Capture the cell that displays the provided text and extract its (X, Y) central coordinate. 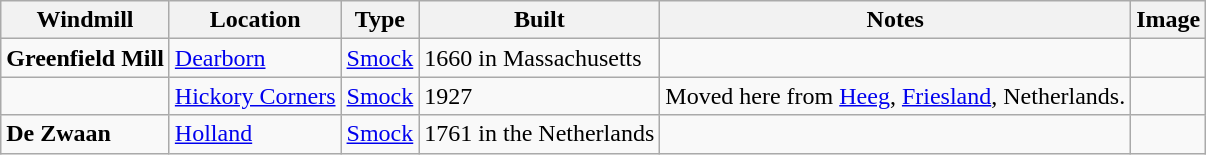
Image (1168, 20)
Windmill (86, 20)
Notes (896, 20)
Location (255, 20)
Type (380, 20)
Built (540, 20)
Holland (255, 134)
Hickory Corners (255, 96)
De Zwaan (86, 134)
1761 in the Netherlands (540, 134)
1660 in Massachusetts (540, 58)
Dearborn (255, 58)
Greenfield Mill (86, 58)
Moved here from Heeg, Friesland, Netherlands. (896, 96)
1927 (540, 96)
